Detect which cell encompasses the target text, then output its [x, y] center coordinate. 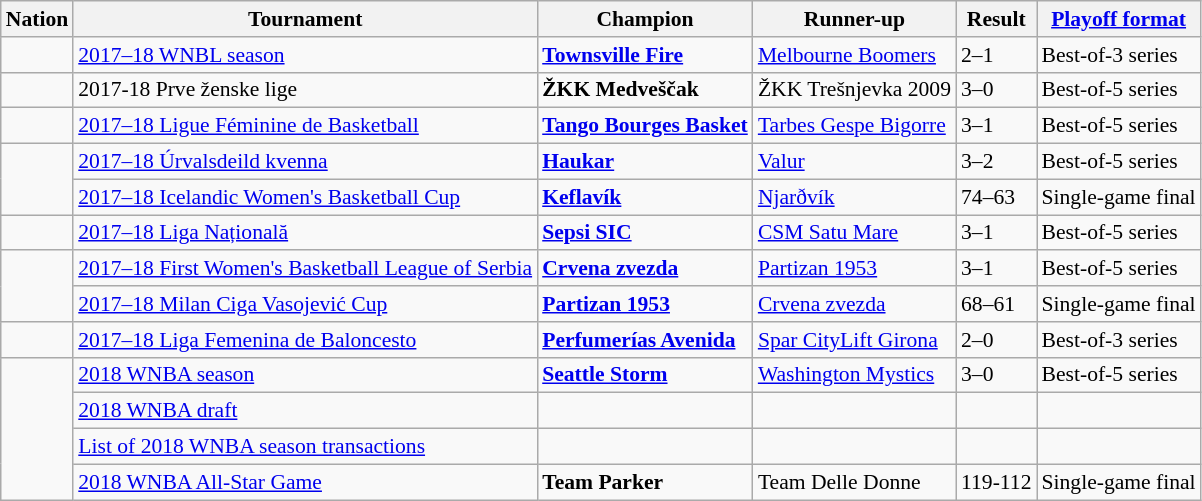
Champion [645, 19]
CSM Satu Mare [854, 233]
Keflavík [645, 197]
Sepsi SIC [645, 233]
2017–18 Ligue Féminine de Basketball [305, 126]
Tournament [305, 19]
Nation [37, 19]
119-112 [996, 482]
Washington Mystics [854, 375]
2017-18 Prve ženske lige [305, 90]
2018 WNBA All-Star Game [305, 482]
Townsville Fire [645, 55]
ŽKK Medveščak [645, 90]
Tango Bourges Basket [645, 126]
2017–18 Úrvalsdeild kvenna [305, 162]
Tarbes Gespe Bigorre [854, 126]
Melbourne Boomers [854, 55]
2–0 [996, 340]
2018 WNBA draft [305, 411]
Team Parker [645, 482]
2017–18 Milan Ciga Vasojević Cup [305, 304]
2017–18 Liga Femenina de Baloncesto [305, 340]
2017–18 WNBL season [305, 55]
List of 2018 WNBA season transactions [305, 447]
Team Delle Donne [854, 482]
Haukar [645, 162]
ŽKK Trešnjevka 2009 [854, 90]
Valur [854, 162]
Result [996, 19]
2018 WNBA season [305, 375]
74–63 [996, 197]
Seattle Storm [645, 375]
68–61 [996, 304]
Perfumerías Avenida [645, 340]
Runner-up [854, 19]
Njarðvík [854, 197]
2–1 [996, 55]
3–2 [996, 162]
2017–18 First Women's Basketball League of Serbia [305, 269]
Playoff format [1118, 19]
Spar CityLift Girona [854, 340]
2017–18 Liga Națională [305, 233]
2017–18 Icelandic Women's Basketball Cup [305, 197]
